Output the (x, y) coordinate of the center of the cell containing the given text.  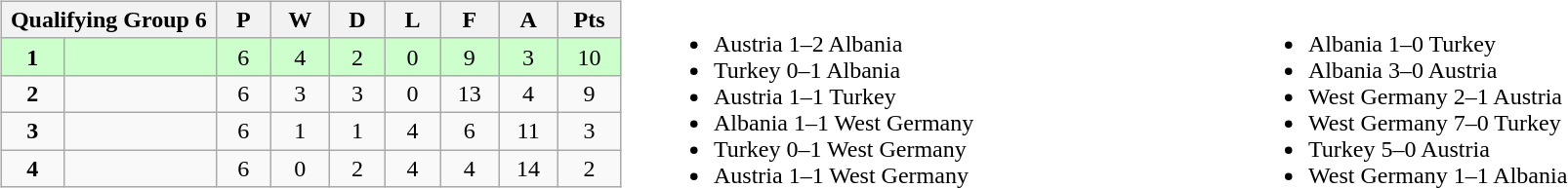
11 (528, 131)
Pts (589, 19)
Qualifying Group 6 (108, 19)
14 (528, 169)
13 (470, 94)
F (470, 19)
D (357, 19)
L (412, 19)
10 (589, 56)
W (300, 19)
P (244, 19)
A (528, 19)
